Provide the [X, Y] coordinate of the cell's center where the given text is located.  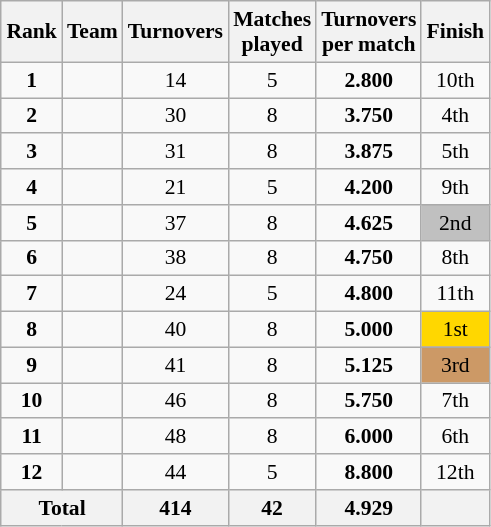
37 [176, 223]
11th [455, 294]
30 [176, 116]
9 [32, 365]
6 [32, 258]
Turnovers [176, 32]
3 [32, 152]
2 [32, 116]
7 [32, 294]
Rank [32, 32]
4.625 [368, 223]
Finish [455, 32]
46 [176, 401]
414 [176, 508]
6th [455, 437]
8th [455, 258]
12th [455, 472]
4 [32, 187]
31 [176, 152]
10 [32, 401]
6.000 [368, 437]
4.929 [368, 508]
1 [32, 80]
Turnoversper match [368, 32]
38 [176, 258]
Team [92, 32]
4.800 [368, 294]
9th [455, 187]
8.800 [368, 472]
4.750 [368, 258]
Total [62, 508]
7th [455, 401]
11 [32, 437]
24 [176, 294]
44 [176, 472]
21 [176, 187]
1st [455, 330]
10th [455, 80]
4th [455, 116]
48 [176, 437]
3.875 [368, 152]
2nd [455, 223]
5th [455, 152]
12 [32, 472]
41 [176, 365]
4.200 [368, 187]
40 [176, 330]
5.000 [368, 330]
14 [176, 80]
3rd [455, 365]
5.750 [368, 401]
5.125 [368, 365]
42 [272, 508]
Matchesplayed [272, 32]
2.800 [368, 80]
3.750 [368, 116]
